For the text-containing cell, return its midpoint in (X, Y) coordinate format. 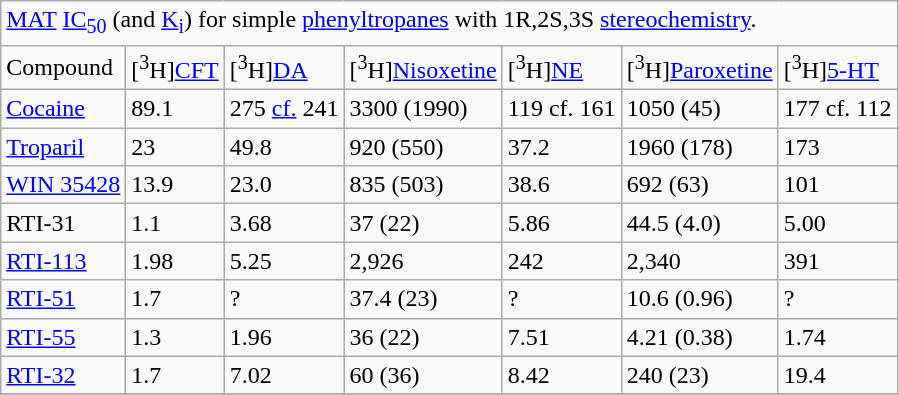
275 cf. 241 (284, 109)
[3H]Paroxetine (700, 68)
1.98 (175, 261)
RTI-113 (64, 261)
37 (22) (423, 223)
13.9 (175, 185)
240 (23) (700, 375)
5.86 (562, 223)
3.68 (284, 223)
RTI-55 (64, 337)
692 (63) (700, 185)
23.0 (284, 185)
WIN 35428 (64, 185)
1.74 (838, 337)
49.8 (284, 147)
4.21 (0.38) (700, 337)
10.6 (0.96) (700, 299)
5.25 (284, 261)
8.42 (562, 375)
1.96 (284, 337)
2,340 (700, 261)
MAT IC50 (and Ki) for simple phenyltropanes with 1R,2S,3S stereochemistry. (449, 23)
177 cf. 112 (838, 109)
2,926 (423, 261)
173 (838, 147)
60 (36) (423, 375)
391 (838, 261)
101 (838, 185)
242 (562, 261)
RTI-31 (64, 223)
5.00 (838, 223)
835 (503) (423, 185)
23 (175, 147)
[3H]5-HT (838, 68)
[3H]DA (284, 68)
37.2 (562, 147)
119 cf. 161 (562, 109)
920 (550) (423, 147)
37.4 (23) (423, 299)
1.3 (175, 337)
RTI-32 (64, 375)
RTI-51 (64, 299)
7.02 (284, 375)
1050 (45) (700, 109)
1.1 (175, 223)
[3H]NE (562, 68)
[3H]Nisoxetine (423, 68)
Troparil (64, 147)
36 (22) (423, 337)
1960 (178) (700, 147)
89.1 (175, 109)
44.5 (4.0) (700, 223)
7.51 (562, 337)
19.4 (838, 375)
38.6 (562, 185)
Compound (64, 68)
[3H]CFT (175, 68)
Cocaine (64, 109)
3300 (1990) (423, 109)
